Pinpoint the cell where the given text exists, returning its [X, Y] midpoint coordinate. 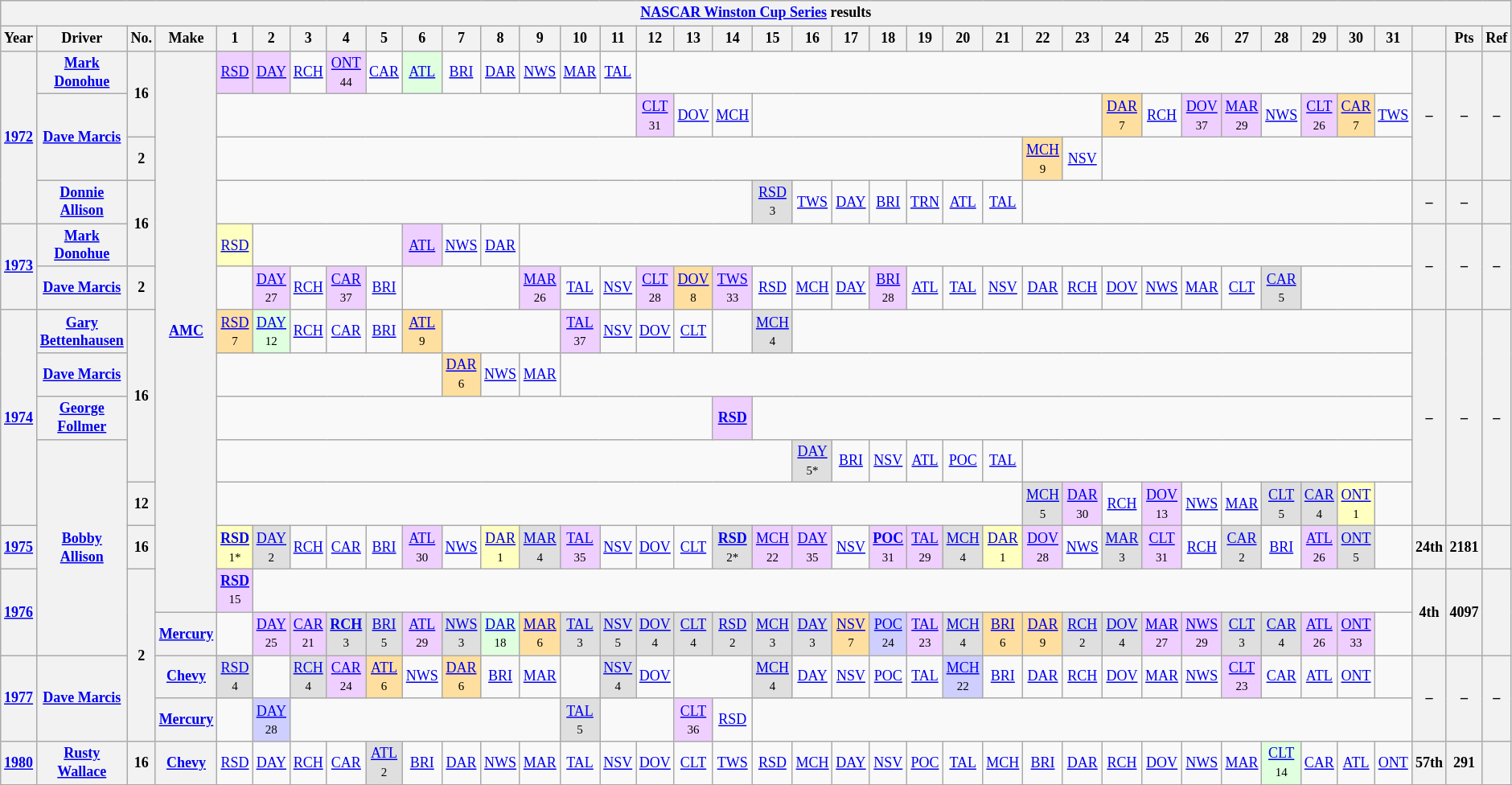
AMC [186, 331]
TAL3 [580, 634]
24th [1430, 547]
MAR26 [540, 288]
Year [19, 39]
MCH5 [1043, 504]
CAR5 [1282, 288]
1977 [19, 698]
4th [1430, 611]
9 [540, 39]
No. [142, 39]
MAR6 [540, 634]
BRI5 [384, 634]
2181 [1464, 547]
BRI28 [888, 288]
ATL29 [421, 634]
MCH9 [1043, 158]
NSV5 [618, 634]
NSV7 [851, 634]
15 [773, 39]
RCH4 [308, 676]
ONT5 [1356, 547]
22 [1043, 39]
Make [186, 39]
CAR7 [1356, 116]
CLT36 [693, 720]
CLT3 [1242, 634]
Donnie Allison [82, 202]
27 [1242, 39]
DAY27 [271, 288]
DAY35 [812, 547]
NWS29 [1202, 634]
Ref [1497, 39]
18 [888, 39]
DAY5* [812, 461]
RSD7 [235, 331]
NASCAR Winston Cup Series results [756, 13]
24 [1122, 39]
DAR30 [1083, 504]
CAR24 [346, 676]
CLT14 [1282, 763]
ONT44 [346, 72]
NSV4 [618, 676]
Rusty Wallace [82, 763]
RSD1* [235, 547]
28 [1282, 39]
13 [693, 39]
5 [384, 39]
DAY25 [271, 634]
POC24 [888, 634]
20 [963, 39]
ATL6 [384, 676]
George Follmer [82, 417]
Driver [82, 39]
RSD15 [235, 590]
Gary Bettenhausen [82, 331]
MAR3 [1122, 547]
31 [1393, 39]
14 [733, 39]
291 [1464, 763]
4097 [1464, 611]
RSD2 [733, 634]
POC31 [888, 547]
25 [1162, 39]
DAY12 [271, 331]
6 [421, 39]
1975 [19, 547]
DAY28 [271, 720]
MAR27 [1162, 634]
19 [925, 39]
CAR37 [346, 288]
1976 [19, 611]
Bobby Allison [82, 547]
57th [1430, 763]
TAL29 [925, 547]
CLT5 [1282, 504]
1972 [19, 137]
DAY3 [812, 634]
30 [1356, 39]
ONT1 [1356, 504]
3 [308, 39]
DOV8 [693, 288]
TAL5 [580, 720]
11 [618, 39]
RCH3 [346, 634]
DAY2 [271, 547]
RSD2* [733, 547]
Pts [1464, 39]
MAR4 [540, 547]
CLT28 [655, 288]
7 [462, 39]
TAL23 [925, 634]
TAL37 [580, 331]
RCH2 [1083, 634]
ATL9 [421, 331]
DOV37 [1202, 116]
TAL35 [580, 547]
CLT26 [1319, 116]
29 [1319, 39]
CLT4 [693, 634]
RSD4 [235, 676]
MCH3 [773, 634]
DOV13 [1162, 504]
1 [235, 39]
TWS33 [733, 288]
10 [580, 39]
NWS3 [462, 634]
ATL2 [384, 763]
1973 [19, 267]
ATL30 [421, 547]
23 [1083, 39]
CLT23 [1242, 676]
1980 [19, 763]
DAR18 [500, 634]
TRN [925, 202]
21 [1003, 39]
DAR9 [1043, 634]
26 [1202, 39]
RSD3 [773, 202]
BRI6 [1003, 634]
17 [851, 39]
4 [346, 39]
DOV28 [1043, 547]
ONT33 [1356, 634]
MAR29 [1242, 116]
CAR2 [1242, 547]
CAR21 [308, 634]
8 [500, 39]
1974 [19, 417]
DAR7 [1122, 116]
